Return (x, y) of the center of cell containing provided text 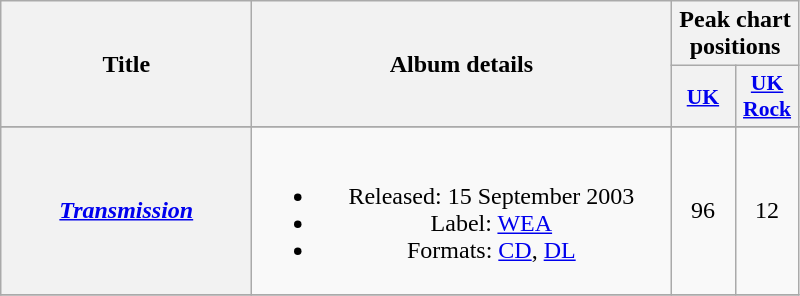
Album details (462, 64)
Transmission (126, 210)
12 (767, 210)
UK (703, 96)
Peak chart positions (735, 34)
96 (703, 210)
UKRock (767, 96)
Title (126, 64)
Released: 15 September 2003 Label: WEA Formats: CD, DL (462, 210)
